Determine the (X, Y) coordinate at the center of the cell enclosing the given text.  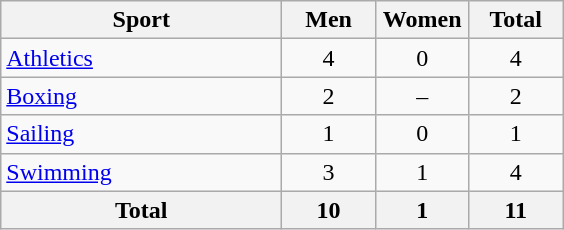
Swimming (142, 172)
3 (329, 172)
Athletics (142, 58)
Boxing (142, 96)
10 (329, 210)
Sport (142, 20)
– (422, 96)
Women (422, 20)
11 (516, 210)
Men (329, 20)
Sailing (142, 134)
